Locate the cell with the specified text and output its (X, Y) center coordinate. 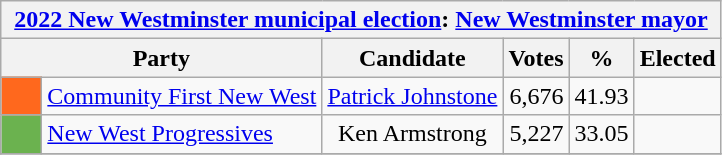
Ken Armstrong (412, 134)
2022 New Westminster municipal election: New Westminster mayor (361, 20)
41.93 (602, 96)
Votes (536, 58)
6,676 (536, 96)
Party (162, 58)
Community First New West (182, 96)
% (602, 58)
New West Progressives (182, 134)
Patrick Johnstone (412, 96)
33.05 (602, 134)
5,227 (536, 134)
Elected (678, 58)
Candidate (412, 58)
